Scan for the cell matching the given text and deliver its [X, Y] coordinate at center. 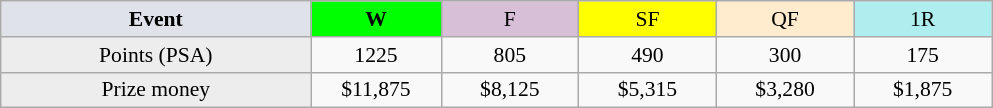
300 [785, 55]
QF [785, 19]
1R [923, 19]
Prize money [156, 90]
$3,280 [785, 90]
Points (PSA) [156, 55]
$11,875 [376, 90]
SF [648, 19]
F [510, 19]
Event [156, 19]
1225 [376, 55]
$5,315 [648, 90]
490 [648, 55]
$8,125 [510, 90]
$1,875 [923, 90]
W [376, 19]
805 [510, 55]
175 [923, 55]
